Search for the cell housing the specified text and yield its (X, Y) center coordinate. 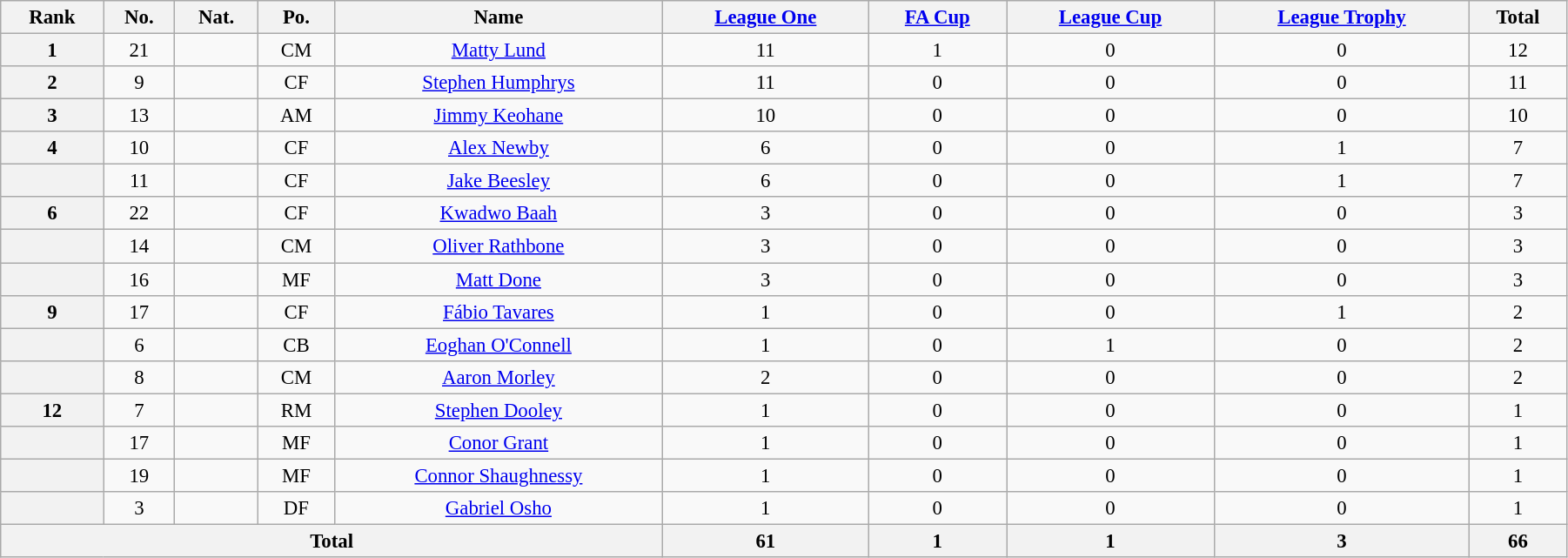
No. (139, 17)
Connor Shaughnessy (498, 475)
AM (297, 116)
Alex Newby (498, 148)
League Cup (1110, 17)
Matty Lund (498, 50)
FA Cup (937, 17)
Eoghan O'Connell (498, 345)
Stephen Dooley (498, 410)
Kwadwo Baah (498, 213)
Nat. (217, 17)
13 (139, 116)
22 (139, 213)
Rank (52, 17)
Jimmy Keohane (498, 116)
19 (139, 475)
16 (139, 279)
Name (498, 17)
Stephen Humphrys (498, 83)
CB (297, 345)
14 (139, 246)
League One (766, 17)
Fábio Tavares (498, 312)
61 (766, 541)
DF (297, 508)
Jake Beesley (498, 181)
Po. (297, 17)
Conor Grant (498, 443)
Oliver Rathbone (498, 246)
League Trophy (1342, 17)
Gabriel Osho (498, 508)
4 (52, 148)
21 (139, 50)
Aaron Morley (498, 377)
RM (297, 410)
8 (139, 377)
66 (1518, 541)
Matt Done (498, 279)
